Capture the cell that displays the provided text and extract its (X, Y) central coordinate. 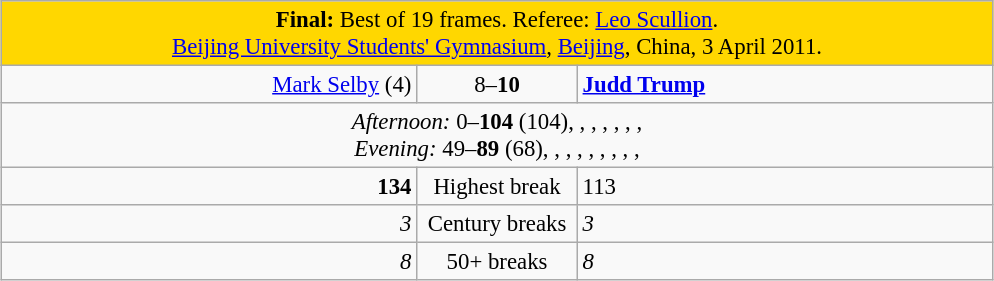
8–10 (498, 85)
50+ breaks (498, 262)
Afternoon: 0–104 (104), , , , , , , Evening: 49–89 (68), , , , , , , , , (497, 136)
Final: Best of 19 frames. Referee: Leo Scullion.Beijing University Students' Gymnasium, Beijing, China, 3 April 2011. (497, 34)
Mark Selby (4) (209, 85)
Highest break (498, 187)
134 (209, 187)
Century breaks (498, 224)
113 (785, 187)
Judd Trump (785, 85)
